Extract the (X, Y) coordinate from the center of the cell holding the provided text.  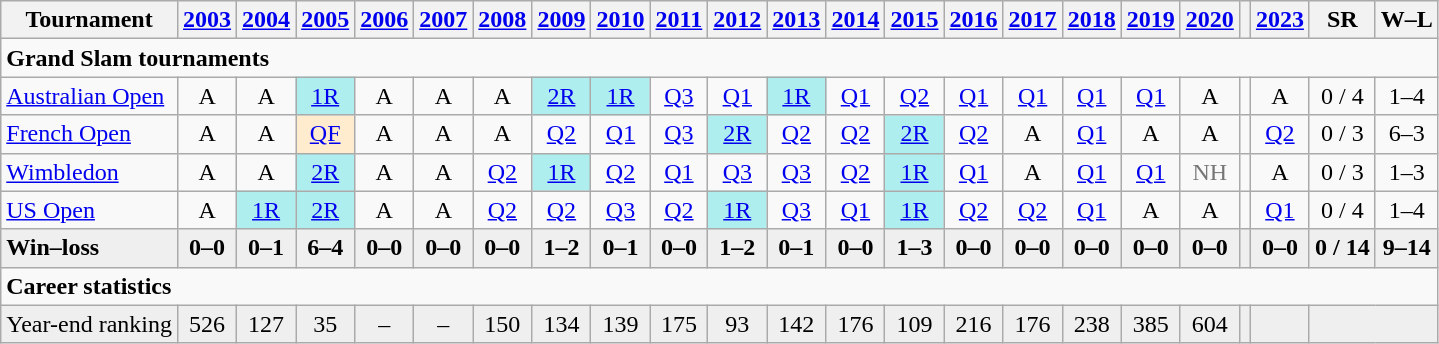
2012 (738, 20)
2018 (1092, 20)
US Open (90, 210)
2020 (1210, 20)
Grand Slam tournaments (720, 58)
NH (1210, 172)
Tournament (90, 20)
139 (620, 324)
2017 (1032, 20)
2004 (266, 20)
35 (326, 324)
2005 (326, 20)
QF (326, 134)
385 (1150, 324)
W–L (1406, 20)
109 (914, 324)
127 (266, 324)
French Open (90, 134)
2013 (796, 20)
2014 (856, 20)
Win–loss (90, 248)
134 (562, 324)
2008 (502, 20)
150 (502, 324)
2011 (679, 20)
6–3 (1406, 134)
238 (1092, 324)
2007 (444, 20)
2015 (914, 20)
604 (1210, 324)
Career statistics (720, 286)
6–4 (326, 248)
93 (738, 324)
142 (796, 324)
2019 (1150, 20)
2003 (208, 20)
2009 (562, 20)
526 (208, 324)
2023 (1280, 20)
2006 (384, 20)
Wimbledon (90, 172)
SR (1342, 20)
2016 (974, 20)
0 / 14 (1342, 248)
2010 (620, 20)
175 (679, 324)
Year-end ranking (90, 324)
9–14 (1406, 248)
216 (974, 324)
Australian Open (90, 96)
